Detect which cell encompasses the target text, then output its [x, y] center coordinate. 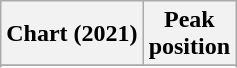
Peakposition [189, 34]
Chart (2021) [72, 34]
